Determine the (X, Y) coordinate at the center of the cell enclosing the given text.  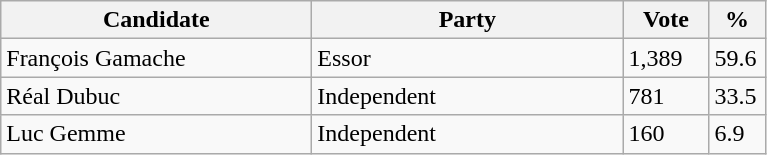
François Gamache (156, 58)
Vote (666, 20)
Luc Gemme (156, 134)
Réal Dubuc (156, 96)
6.9 (737, 134)
% (737, 20)
Essor (468, 58)
59.6 (737, 58)
1,389 (666, 58)
33.5 (737, 96)
Party (468, 20)
Candidate (156, 20)
160 (666, 134)
781 (666, 96)
